Identify which cell holds the provided text, then report its (X, Y) central coordinate. 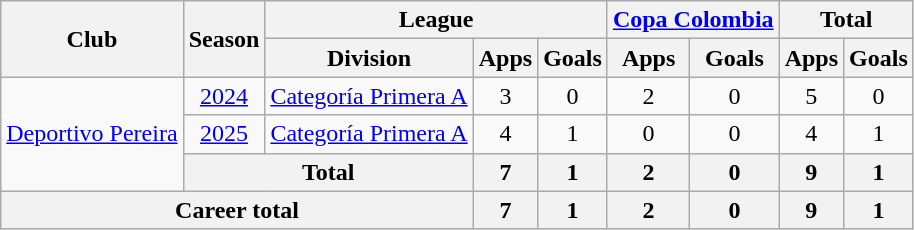
Deportivo Pereira (92, 134)
Copa Colombia (693, 20)
5 (811, 96)
2024 (224, 96)
Club (92, 39)
2025 (224, 134)
League (436, 20)
3 (505, 96)
Career total (237, 210)
Division (369, 58)
Season (224, 39)
